Return (x, y) of the center of cell containing provided text 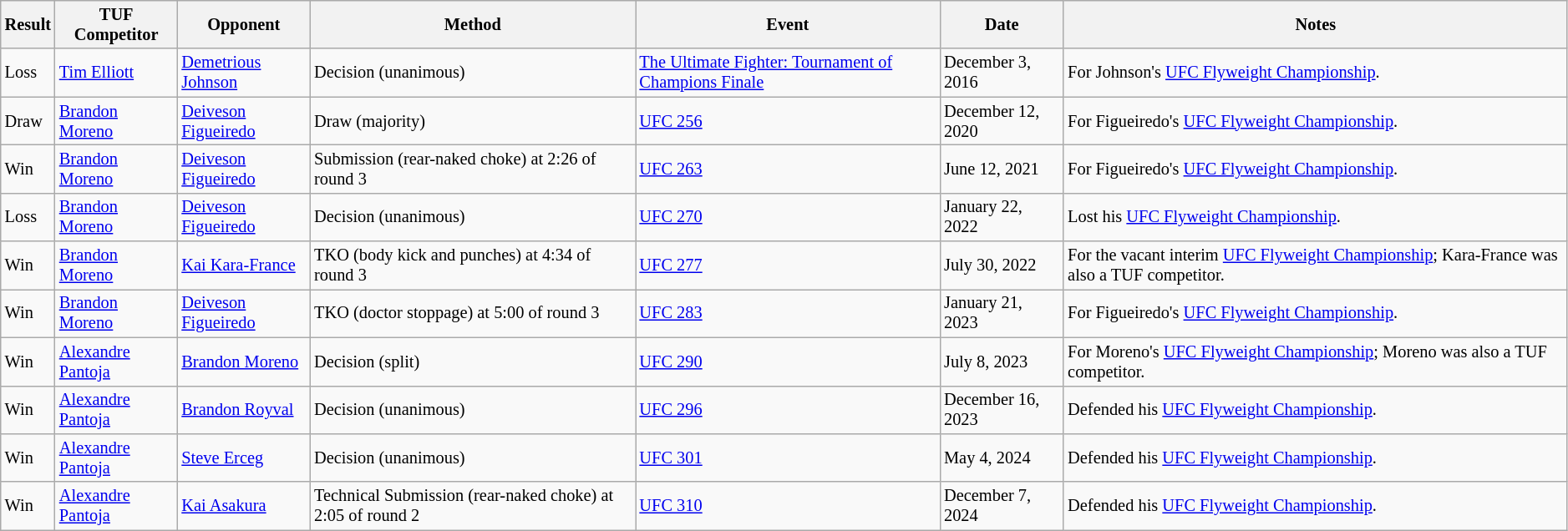
July 30, 2022 (1002, 265)
UFC 296 (789, 410)
Date (1002, 24)
TKO (body kick and punches) at 4:34 of round 3 (473, 265)
UFC 270 (789, 217)
June 12, 2021 (1002, 169)
UFC 256 (789, 121)
Event (789, 24)
Kai Kara-France (244, 265)
UFC 290 (789, 362)
Submission (rear-naked choke) at 2:26 of round 3 (473, 169)
Notes (1315, 24)
Opponent (244, 24)
Decision (split) (473, 362)
UFC 310 (789, 506)
Method (473, 24)
December 3, 2016 (1002, 73)
TKO (doctor stoppage) at 5:00 of round 3 (473, 313)
July 8, 2023 (1002, 362)
Brandon Royval (244, 410)
UFC 301 (789, 458)
December 12, 2020 (1002, 121)
Draw (majority) (473, 121)
December 16, 2023 (1002, 410)
UFC 263 (789, 169)
UFC 277 (789, 265)
For Johnson's UFC Flyweight Championship. (1315, 73)
January 21, 2023 (1002, 313)
The Ultimate Fighter: Tournament of Champions Finale (789, 73)
UFC 283 (789, 313)
For the vacant interim UFC Flyweight Championship; Kara-France was also a TUF competitor. (1315, 265)
Result (28, 24)
Steve Erceg (244, 458)
TUF Competitor (117, 24)
For Moreno's UFC Flyweight Championship; Moreno was also a TUF competitor. (1315, 362)
May 4, 2024 (1002, 458)
Tim Elliott (117, 73)
December 7, 2024 (1002, 506)
Lost his UFC Flyweight Championship. (1315, 217)
January 22, 2022 (1002, 217)
Technical Submission (rear-naked choke) at 2:05 of round 2 (473, 506)
Kai Asakura (244, 506)
Demetrious Johnson (244, 73)
Draw (28, 121)
